Locate the cell with the specified text and output its (x, y) center coordinate. 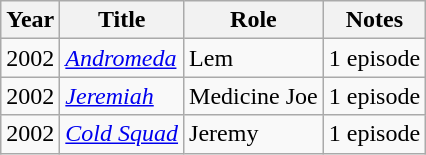
Title (122, 20)
Medicine Joe (254, 96)
Jeremiah (122, 96)
Andromeda (122, 58)
Jeremy (254, 134)
Year (30, 20)
Lem (254, 58)
Notes (374, 20)
Cold Squad (122, 134)
Role (254, 20)
